Provide the [x, y] coordinate of the cell's center where the given text is located.  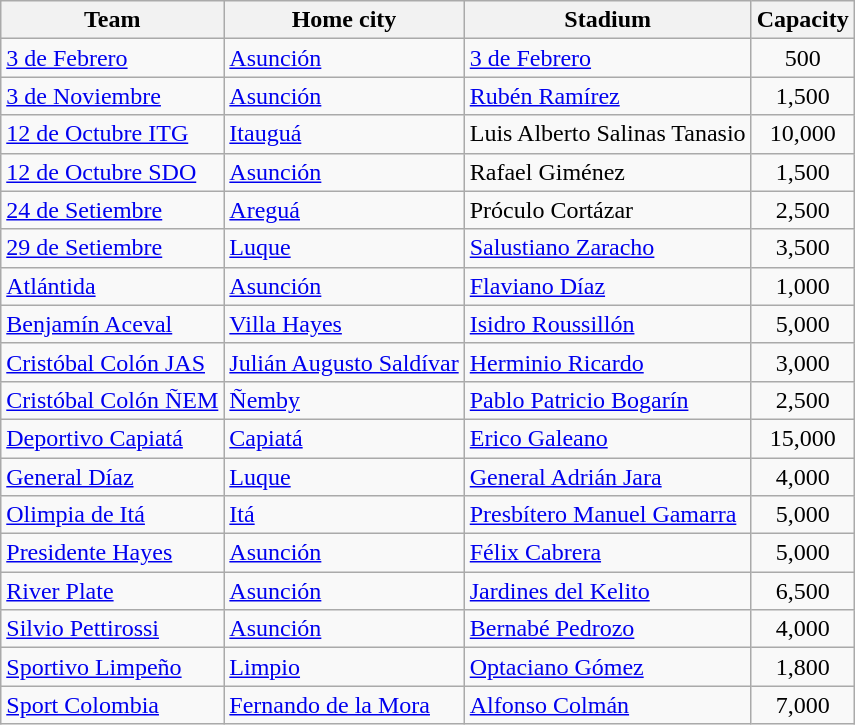
Herminio Ricardo [608, 362]
6,500 [802, 591]
500 [802, 58]
3,000 [802, 362]
10,000 [802, 134]
Fernando de la Mora [344, 705]
Sportivo Limpeño [112, 667]
Pablo Patricio Bogarín [608, 400]
Julián Augusto Saldívar [344, 362]
Silvio Pettirossi [112, 629]
Capacity [802, 20]
Próculo Cortázar [608, 210]
Olimpia de Itá [112, 515]
Presidente Hayes [112, 553]
Rubén Ramírez [608, 96]
12 de Octubre SDO [112, 172]
Benjamín Aceval [112, 324]
Luis Alberto Salinas Tanasio [608, 134]
Home city [344, 20]
Isidro Roussillón [608, 324]
Limpio [344, 667]
Stadium [608, 20]
Cristóbal Colón ÑEM [112, 400]
Capiatá [344, 438]
Team [112, 20]
7,000 [802, 705]
1,800 [802, 667]
Erico Galeano [608, 438]
Areguá [344, 210]
General Díaz [112, 477]
Rafael Giménez [608, 172]
1,000 [802, 286]
29 de Setiembre [112, 248]
24 de Setiembre [112, 210]
River Plate [112, 591]
Cristóbal Colón JAS [112, 362]
Atlántida [112, 286]
Flaviano Díaz [608, 286]
3 de Noviembre [112, 96]
Félix Cabrera [608, 553]
3,500 [802, 248]
Deportivo Capiatá [112, 438]
Itauguá [344, 134]
Sport Colombia [112, 705]
Alfonso Colmán [608, 705]
Itá [344, 515]
Presbítero Manuel Gamarra [608, 515]
12 de Octubre ITG [112, 134]
Bernabé Pedrozo [608, 629]
General Adrián Jara [608, 477]
15,000 [802, 438]
Ñemby [344, 400]
Villa Hayes [344, 324]
Jardines del Kelito [608, 591]
Salustiano Zaracho [608, 248]
Optaciano Gómez [608, 667]
